Scan for the cell matching the given text and deliver its [X, Y] coordinate at center. 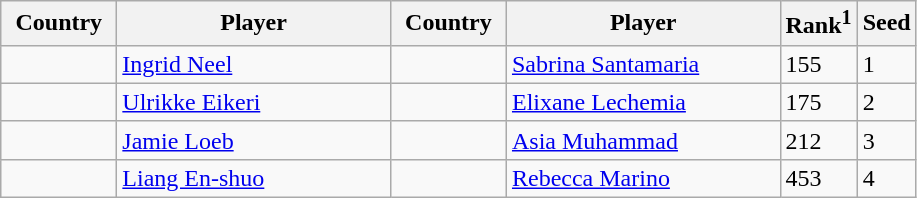
Ulrikke Eikeri [254, 102]
212 [818, 140]
Rebecca Marino [643, 178]
3 [886, 140]
2 [886, 102]
4 [886, 178]
453 [818, 178]
175 [818, 102]
Liang En-shuo [254, 178]
Rank1 [818, 24]
Jamie Loeb [254, 140]
Seed [886, 24]
Sabrina Santamaria [643, 64]
Asia Muhammad [643, 140]
155 [818, 64]
1 [886, 64]
Ingrid Neel [254, 64]
Elixane Lechemia [643, 102]
